Identify which cell holds the provided text, then report its (x, y) central coordinate. 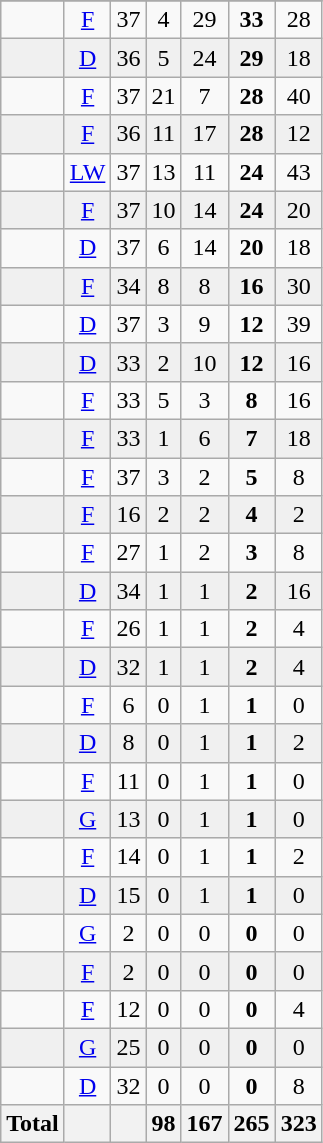
40 (298, 96)
167 (204, 1124)
323 (298, 1124)
Total (33, 1124)
26 (128, 629)
265 (252, 1124)
9 (204, 324)
25 (128, 1047)
30 (298, 286)
43 (298, 172)
LW (88, 172)
17 (204, 134)
39 (298, 324)
21 (164, 96)
15 (128, 895)
98 (164, 1124)
27 (128, 553)
